Search for the cell housing the specified text and yield its (X, Y) center coordinate. 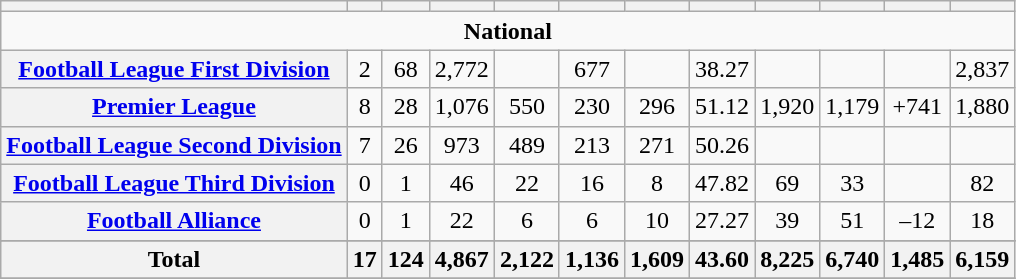
6,159 (982, 259)
39 (788, 221)
4,867 (462, 259)
1,485 (918, 259)
17 (364, 259)
2,837 (982, 69)
28 (406, 107)
1,179 (852, 107)
51.12 (722, 107)
Football League Third Division (174, 183)
489 (526, 145)
–12 (918, 221)
38.27 (722, 69)
National (508, 31)
8,225 (788, 259)
1,880 (982, 107)
1,136 (592, 259)
271 (656, 145)
27.27 (722, 221)
50.26 (722, 145)
230 (592, 107)
33 (852, 183)
7 (364, 145)
46 (462, 183)
26 (406, 145)
Total (174, 259)
296 (656, 107)
213 (592, 145)
Football Alliance (174, 221)
16 (592, 183)
1,076 (462, 107)
2 (364, 69)
Football League First Division (174, 69)
Football League Second Division (174, 145)
1,920 (788, 107)
124 (406, 259)
6,740 (852, 259)
Premier League (174, 107)
69 (788, 183)
550 (526, 107)
10 (656, 221)
82 (982, 183)
+741 (918, 107)
51 (852, 221)
973 (462, 145)
677 (592, 69)
47.82 (722, 183)
1,609 (656, 259)
18 (982, 221)
68 (406, 69)
2,772 (462, 69)
2,122 (526, 259)
43.60 (722, 259)
